For the text-containing cell, return its midpoint in [X, Y] coordinate format. 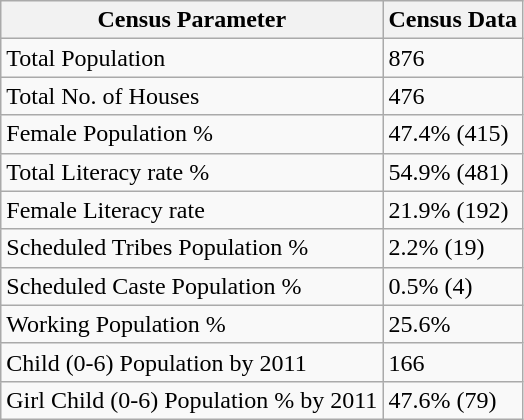
Total Literacy rate % [192, 172]
Child (0-6) Population by 2011 [192, 362]
0.5% (4) [453, 286]
166 [453, 362]
Female Literacy rate [192, 210]
876 [453, 58]
2.2% (19) [453, 248]
Census Data [453, 20]
47.4% (415) [453, 134]
47.6% (79) [453, 400]
Female Population % [192, 134]
Census Parameter [192, 20]
Scheduled Tribes Population % [192, 248]
Working Population % [192, 324]
476 [453, 96]
Total No. of Houses [192, 96]
Girl Child (0-6) Population % by 2011 [192, 400]
21.9% (192) [453, 210]
Total Population [192, 58]
25.6% [453, 324]
Scheduled Caste Population % [192, 286]
54.9% (481) [453, 172]
